Determine the [x, y] coordinate at the center of the cell enclosing the given text.  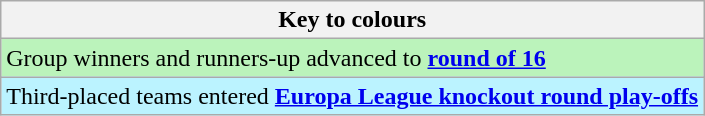
Third-placed teams entered Europa League knockout round play-offs [352, 96]
Group winners and runners-up advanced to round of 16 [352, 58]
Key to colours [352, 20]
